Return the [x, y] coordinate for the center point of the cell that contains the specified text.  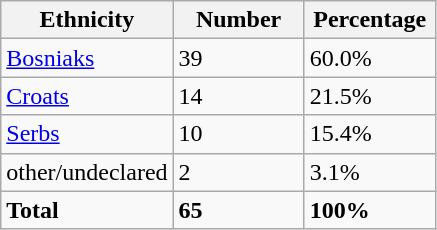
14 [238, 96]
60.0% [370, 58]
2 [238, 172]
15.4% [370, 134]
Ethnicity [87, 20]
10 [238, 134]
Total [87, 210]
100% [370, 210]
21.5% [370, 96]
65 [238, 210]
3.1% [370, 172]
Serbs [87, 134]
39 [238, 58]
Number [238, 20]
other/undeclared [87, 172]
Croats [87, 96]
Percentage [370, 20]
Bosniaks [87, 58]
